Scan for the cell matching the given text and deliver its (x, y) coordinate at center. 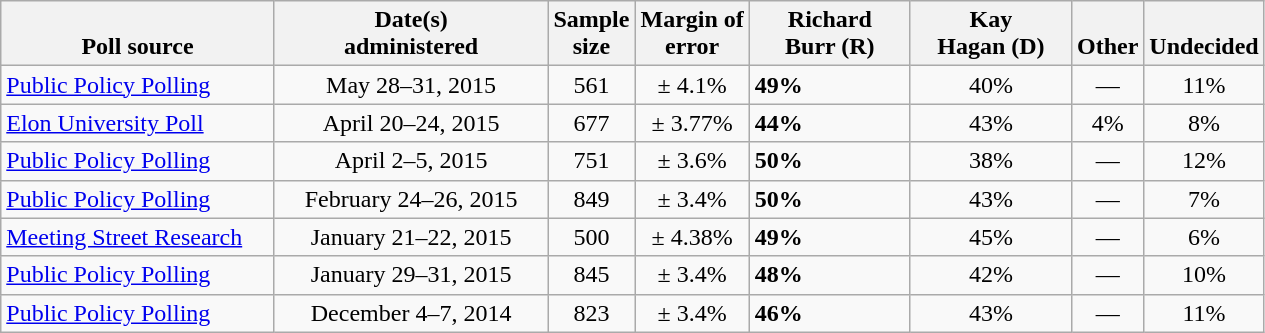
December 4–7, 2014 (411, 313)
10% (1204, 275)
40% (990, 85)
January 21–22, 2015 (411, 237)
12% (1204, 161)
45% (990, 237)
7% (1204, 199)
Samplesize (592, 34)
8% (1204, 123)
4% (1107, 123)
42% (990, 275)
48% (830, 275)
Other (1107, 34)
Poll source (138, 34)
6% (1204, 237)
500 (592, 237)
January 29–31, 2015 (411, 275)
677 (592, 123)
849 (592, 199)
Margin oferror (692, 34)
751 (592, 161)
RichardBurr (R) (830, 34)
Date(s)administered (411, 34)
845 (592, 275)
Elon University Poll (138, 123)
± 3.6% (692, 161)
46% (830, 313)
± 4.38% (692, 237)
May 28–31, 2015 (411, 85)
± 4.1% (692, 85)
± 3.77% (692, 123)
April 2–5, 2015 (411, 161)
April 20–24, 2015 (411, 123)
February 24–26, 2015 (411, 199)
561 (592, 85)
Undecided (1204, 34)
KayHagan (D) (990, 34)
44% (830, 123)
Meeting Street Research (138, 237)
823 (592, 313)
38% (990, 161)
